Output the (X, Y) coordinate of the center of the cell containing the given text.  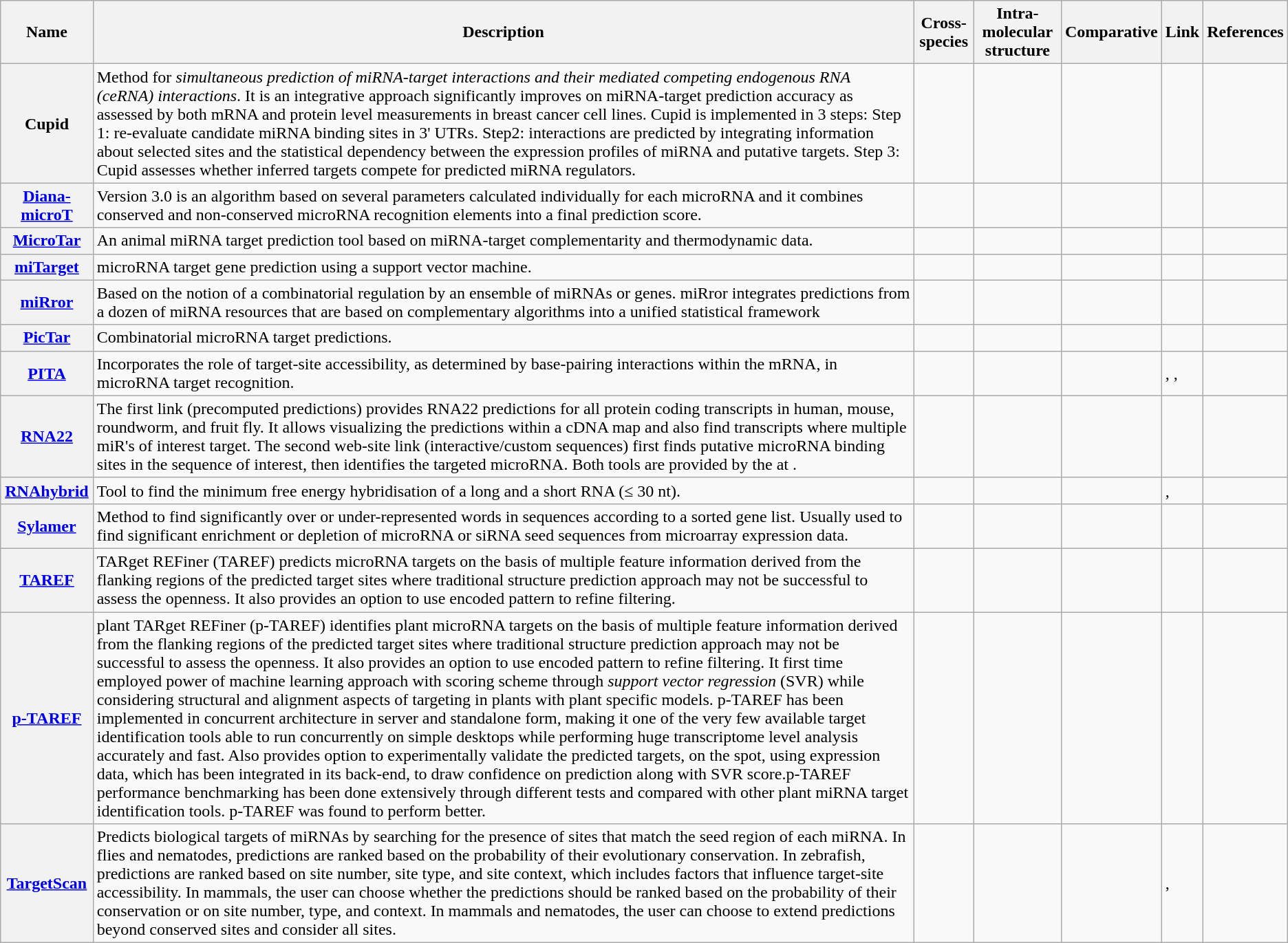
miRror (47, 303)
PITA (47, 373)
Description (504, 32)
microRNA target gene prediction using a support vector machine. (504, 267)
References (1245, 32)
RNA22 (47, 436)
Intra-molecular structure (1017, 32)
RNAhybrid (47, 490)
Combinatorial microRNA target predictions. (504, 338)
Comparative (1111, 32)
Incorporates the role of target-site accessibility, as determined by base-pairing interactions within the mRNA, in microRNA target recognition. (504, 373)
miTarget (47, 267)
Link (1182, 32)
TAREF (47, 580)
Cupid (47, 124)
Tool to find the minimum free energy hybridisation of a long and a short RNA (≤ 30 nt). (504, 490)
Sylamer (47, 525)
An animal miRNA target prediction tool based on miRNA-target complementarity and thermodynamic data. (504, 241)
, , (1182, 373)
p-TAREF (47, 718)
Name (47, 32)
Cross-species (944, 32)
PicTar (47, 338)
TargetScan (47, 883)
MicroTar (47, 241)
Diana-microT (47, 205)
